Return the [x, y] coordinate for the center point of the cell that contains the specified text.  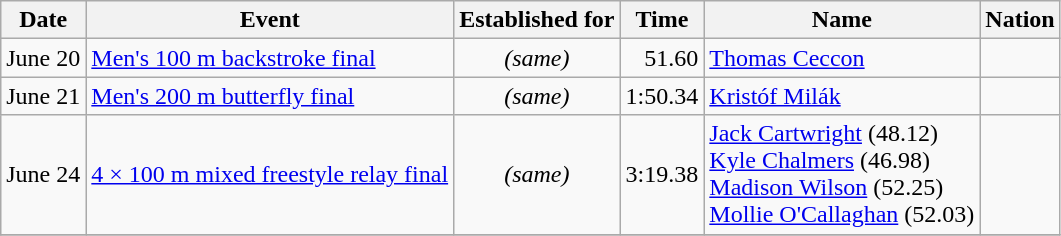
Thomas Ceccon [842, 58]
Nation [1020, 20]
Name [842, 20]
Established for [537, 20]
Jack Cartwright (48.12)Kyle Chalmers (46.98)Madison Wilson (52.25)Mollie O'Callaghan (52.03) [842, 174]
3:19.38 [662, 174]
4 × 100 m mixed freestyle relay final [270, 174]
Men's 200 m butterfly final [270, 96]
June 21 [44, 96]
Event [270, 20]
Time [662, 20]
June 20 [44, 58]
June 24 [44, 174]
Kristóf Milák [842, 96]
Date [44, 20]
1:50.34 [662, 96]
Men's 100 m backstroke final [270, 58]
51.60 [662, 58]
